Pinpoint the cell where the given text exists, returning its [x, y] midpoint coordinate. 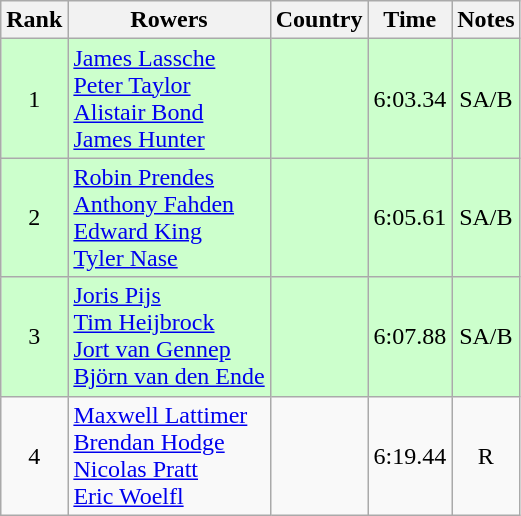
6:07.88 [410, 336]
2 [34, 218]
R [486, 456]
Time [410, 20]
4 [34, 456]
Notes [486, 20]
James LasschePeter TaylorAlistair BondJames Hunter [169, 98]
Robin PrendesAnthony FahdenEdward KingTyler Nase [169, 218]
3 [34, 336]
1 [34, 98]
Joris PijsTim HeijbrockJort van GennepBjörn van den Ende [169, 336]
6:03.34 [410, 98]
Country [319, 20]
Rank [34, 20]
6:05.61 [410, 218]
Rowers [169, 20]
Maxwell LattimerBrendan HodgeNicolas PrattEric Woelfl [169, 456]
6:19.44 [410, 456]
